Search for the cell housing the specified text and yield its [X, Y] center coordinate. 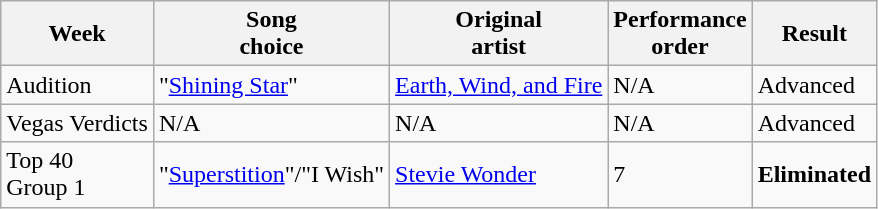
Result [814, 34]
Audition [78, 85]
Week [78, 34]
Songchoice [271, 34]
Performanceorder [680, 34]
Stevie Wonder [499, 174]
Original artist [499, 34]
Vegas Verdicts [78, 123]
"Shining Star" [271, 85]
Top 40Group 1 [78, 174]
Eliminated [814, 174]
7 [680, 174]
"Superstition"/"I Wish" [271, 174]
Earth, Wind, and Fire [499, 85]
